Provide the [x, y] coordinate of the cell's center where the given text is located.  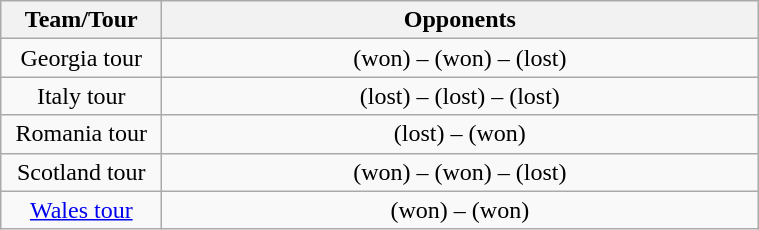
Scotland tour [82, 172]
(lost) – (won) [460, 134]
Georgia tour [82, 58]
(lost) – (lost) – (lost) [460, 96]
(won) – (won) [460, 210]
Romania tour [82, 134]
Team/Tour [82, 20]
Wales tour [82, 210]
Opponents [460, 20]
Italy tour [82, 96]
